Pinpoint the cell where the given text exists, returning its [x, y] midpoint coordinate. 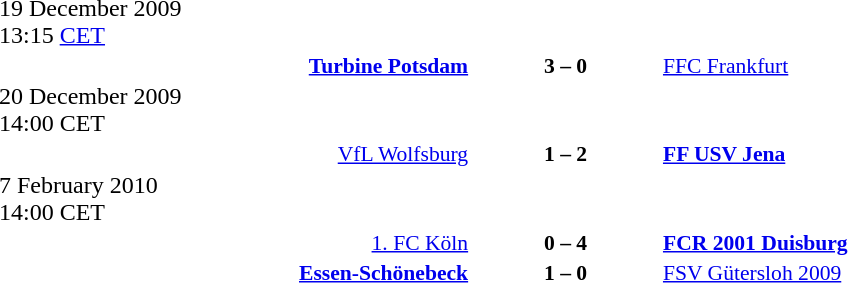
1 – 2 [566, 154]
3 – 0 [566, 66]
0 – 4 [566, 242]
